Scan for the cell matching the given text and deliver its [x, y] coordinate at center. 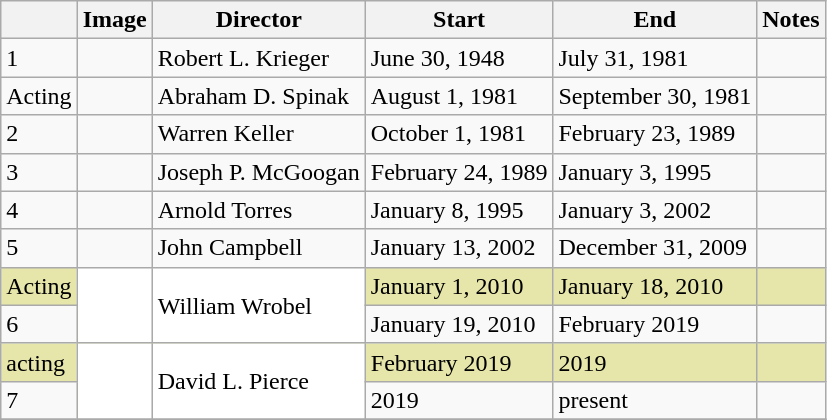
February 24, 1989 [459, 172]
October 1, 1981 [459, 134]
January 13, 2002 [459, 248]
January 19, 2010 [459, 324]
4 [39, 210]
January 3, 2002 [655, 210]
Image [114, 20]
6 [39, 324]
December 31, 2009 [655, 248]
7 [39, 400]
1 [39, 58]
January 18, 2010 [655, 286]
David L. Pierce [258, 381]
2 [39, 134]
January 8, 1995 [459, 210]
January 1, 2010 [459, 286]
5 [39, 248]
Director [258, 20]
January 3, 1995 [655, 172]
acting [39, 362]
August 1, 1981 [459, 96]
June 30, 1948 [459, 58]
3 [39, 172]
Abraham D. Spinak [258, 96]
End [655, 20]
Robert L. Krieger [258, 58]
Start [459, 20]
Warren Keller [258, 134]
Arnold Torres [258, 210]
February 23, 1989 [655, 134]
John Campbell [258, 248]
William Wrobel [258, 305]
Joseph P. McGoogan [258, 172]
Notes [791, 20]
September 30, 1981 [655, 96]
present [655, 400]
July 31, 1981 [655, 58]
